Detect which cell encompasses the target text, then output its [X, Y] center coordinate. 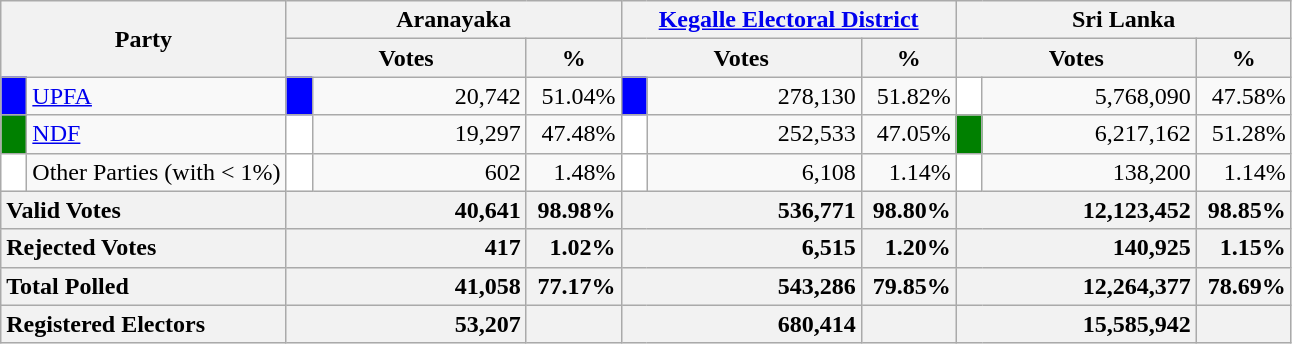
140,925 [1076, 248]
41,058 [406, 286]
6,217,162 [1089, 134]
98.80% [908, 210]
417 [406, 248]
51.82% [908, 96]
1.20% [908, 248]
Registered Electors [144, 324]
543,286 [741, 286]
79.85% [908, 286]
NDF [156, 134]
1.02% [574, 248]
Sri Lanka [1124, 20]
1.48% [574, 172]
278,130 [754, 96]
1.15% [1244, 248]
6,515 [741, 248]
51.04% [574, 96]
98.98% [574, 210]
40,641 [406, 210]
Rejected Votes [144, 248]
19,297 [419, 134]
47.58% [1244, 96]
252,533 [754, 134]
Total Polled [144, 286]
78.69% [1244, 286]
12,123,452 [1076, 210]
536,771 [741, 210]
UPFA [156, 96]
98.85% [1244, 210]
138,200 [1089, 172]
Kegalle Electoral District [788, 20]
15,585,942 [1076, 324]
47.48% [574, 134]
47.05% [908, 134]
5,768,090 [1089, 96]
Valid Votes [144, 210]
53,207 [406, 324]
20,742 [419, 96]
6,108 [754, 172]
Aranayaka [454, 20]
51.28% [1244, 134]
77.17% [574, 286]
Party [144, 39]
602 [419, 172]
680,414 [741, 324]
12,264,377 [1076, 286]
Other Parties (with < 1%) [156, 172]
